Identify which cell holds the provided text, then report its [x, y] central coordinate. 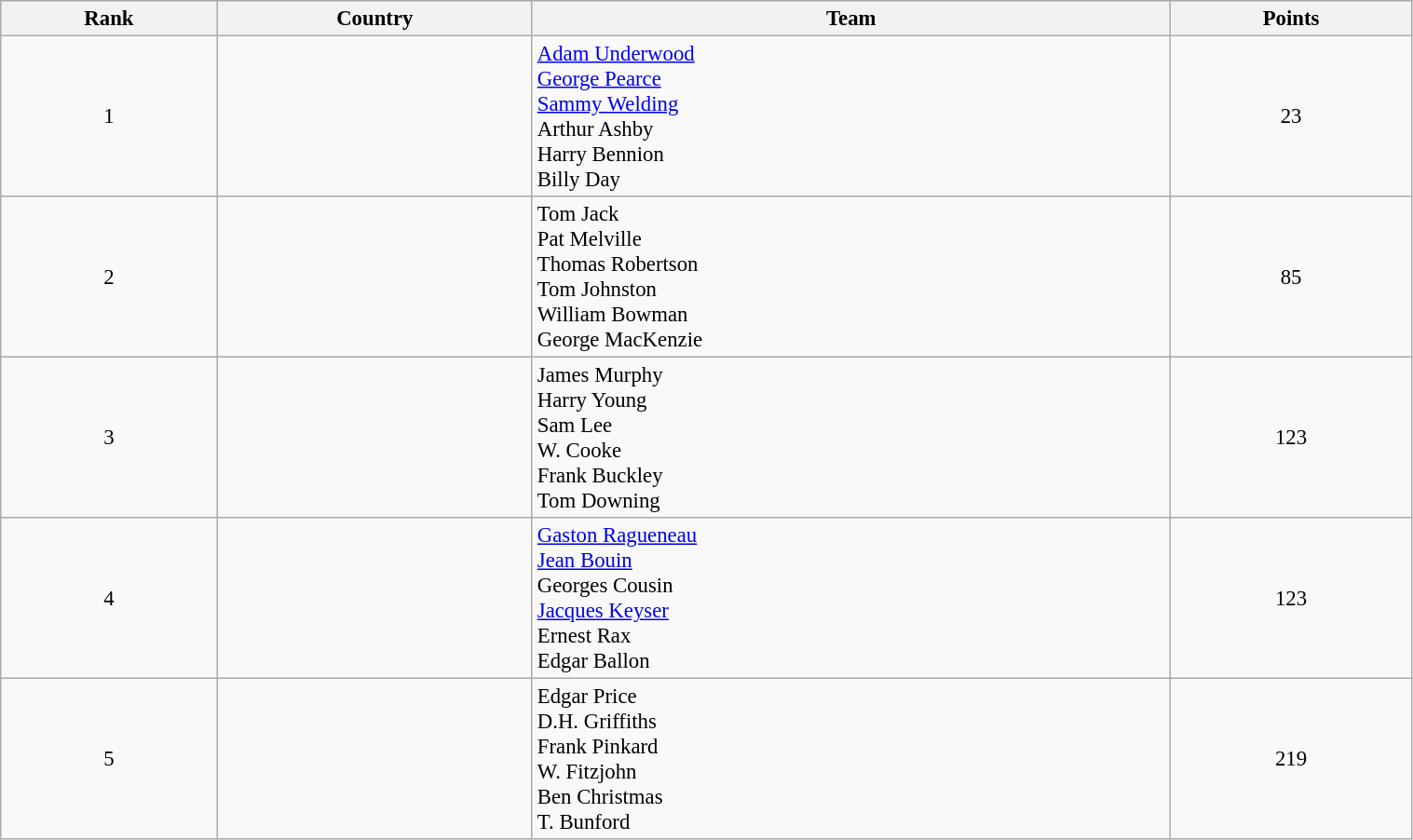
Points [1291, 19]
Rank [109, 19]
5 [109, 760]
85 [1291, 278]
Adam UnderwoodGeorge PearceSammy WeldingArthur AshbyHarry BennionBilly Day [851, 117]
3 [109, 438]
23 [1291, 117]
Gaston RagueneauJean BouinGeorges CousinJacques KeyserErnest RaxEdgar Ballon [851, 598]
1 [109, 117]
Team [851, 19]
2 [109, 278]
James MurphyHarry YoungSam LeeW. CookeFrank BuckleyTom Downing [851, 438]
Tom JackPat MelvilleThomas RobertsonTom JohnstonWilliam BowmanGeorge MacKenzie [851, 278]
Edgar PriceD.H. GriffithsFrank PinkardW. FitzjohnBen ChristmasT. Bunford [851, 760]
219 [1291, 760]
Country [374, 19]
4 [109, 598]
